Output the [x, y] coordinate of the center of the cell containing the given text.  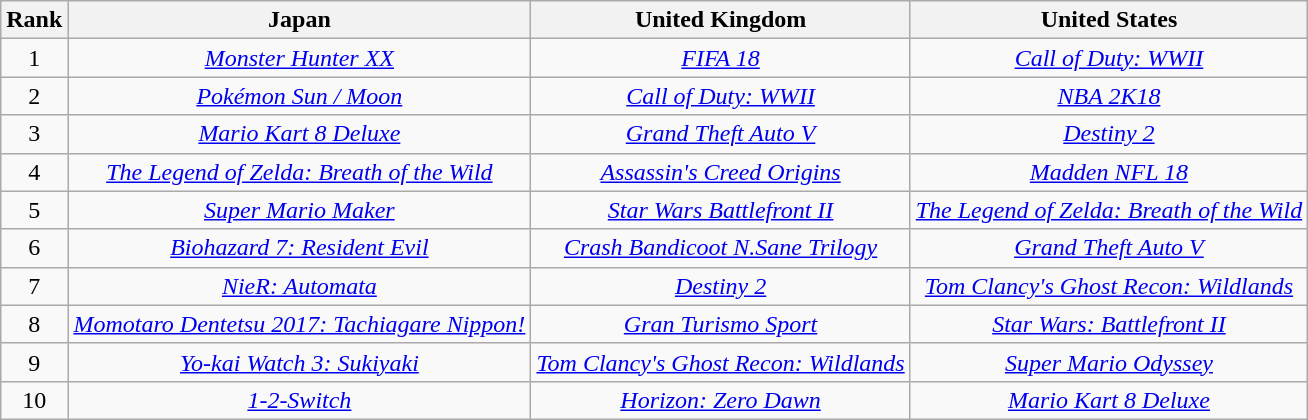
Momotaro Dentetsu 2017: Tachiagare Nippon! [300, 324]
Rank [34, 20]
Monster Hunter XX [300, 58]
10 [34, 400]
1-2-Switch [300, 400]
Super Mario Odyssey [1108, 362]
Star Wars: Battlefront II [1108, 324]
9 [34, 362]
Yo-kai Watch 3: Sukiyaki [300, 362]
2 [34, 96]
Horizon: Zero Dawn [720, 400]
Super Mario Maker [300, 210]
3 [34, 134]
Crash Bandicoot N.Sane Trilogy [720, 248]
Madden NFL 18 [1108, 172]
5 [34, 210]
Pokémon Sun / Moon [300, 96]
Biohazard 7: Resident Evil [300, 248]
1 [34, 58]
8 [34, 324]
United States [1108, 20]
NieR: Automata [300, 286]
FIFA 18 [720, 58]
Star Wars Battlefront II [720, 210]
United Kingdom [720, 20]
Gran Turismo Sport [720, 324]
6 [34, 248]
Assassin's Creed Origins [720, 172]
4 [34, 172]
NBA 2K18 [1108, 96]
Japan [300, 20]
7 [34, 286]
